Provide the [x, y] coordinate of the cell's center where the given text is located.  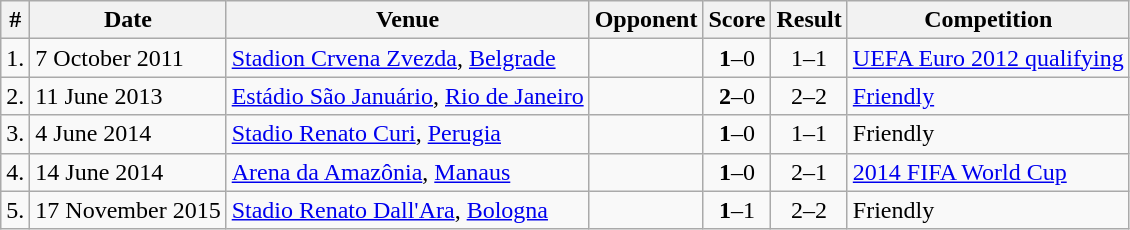
14 June 2014 [128, 172]
2014 FIFA World Cup [988, 172]
2–0 [737, 96]
Score [737, 20]
# [16, 20]
7 October 2011 [128, 58]
Result [809, 20]
1. [16, 58]
Venue [408, 20]
Arena da Amazônia, Manaus [408, 172]
2–1 [809, 172]
17 November 2015 [128, 210]
5. [16, 210]
Estádio São Januário, Rio de Janeiro [408, 96]
Stadion Crvena Zvezda, Belgrade [408, 58]
Stadio Renato Dall'Ara, Bologna [408, 210]
4 June 2014 [128, 134]
Competition [988, 20]
Opponent [646, 20]
Stadio Renato Curi, Perugia [408, 134]
Date [128, 20]
4. [16, 172]
UEFA Euro 2012 qualifying [988, 58]
11 June 2013 [128, 96]
2. [16, 96]
3. [16, 134]
